Pinpoint the cell where the given text exists, returning its [x, y] midpoint coordinate. 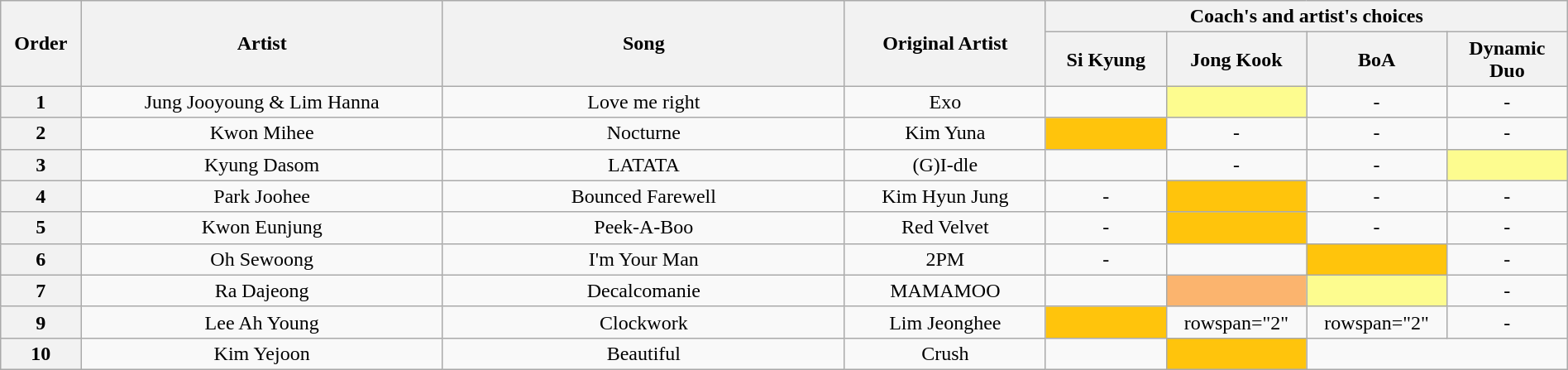
Order [41, 43]
Kim Hyun Jung [944, 196]
I'm Your Man [643, 259]
Kim Yuna [944, 133]
Coach's and artist's choices [1307, 17]
9 [41, 322]
Clockwork [643, 322]
Red Velvet [944, 228]
Jung Jooyoung & Lim Hanna [261, 102]
Kwon Mihee [261, 133]
Si Kyung [1106, 60]
5 [41, 228]
1 [41, 102]
Oh Sewoong [261, 259]
Kwon Eunjung [261, 228]
2 [41, 133]
Bounced Farewell [643, 196]
Love me right [643, 102]
Kim Yejoon [261, 353]
(G)I-dle [944, 165]
4 [41, 196]
Kyung Dasom [261, 165]
Lim Jeonghee [944, 322]
BoA [1377, 60]
MAMAMOO [944, 291]
10 [41, 353]
Original Artist [944, 43]
Song [643, 43]
Crush [944, 353]
Ra Dajeong [261, 291]
Dynamic Duo [1507, 60]
Decalcomanie [643, 291]
LATATA [643, 165]
Exo [944, 102]
3 [41, 165]
6 [41, 259]
Nocturne [643, 133]
2PM [944, 259]
Beautiful [643, 353]
Peek-A-Boo [643, 228]
Artist [261, 43]
7 [41, 291]
Park Joohee [261, 196]
Lee Ah Young [261, 322]
Jong Kook [1236, 60]
